Capture the cell that displays the provided text and extract its (X, Y) central coordinate. 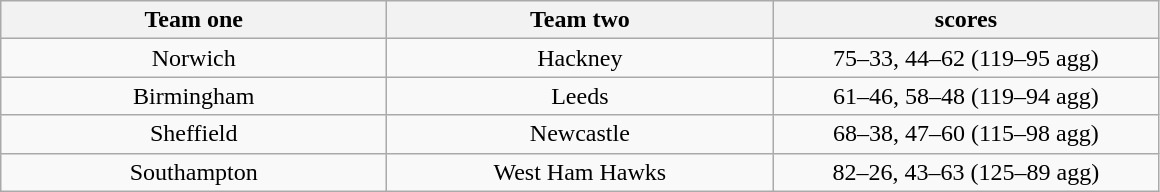
Hackney (580, 58)
scores (966, 20)
61–46, 58–48 (119–94 agg) (966, 96)
75–33, 44–62 (119–95 agg) (966, 58)
Team two (580, 20)
Norwich (194, 58)
Team one (194, 20)
Newcastle (580, 134)
68–38, 47–60 (115–98 agg) (966, 134)
Sheffield (194, 134)
Birmingham (194, 96)
82–26, 43–63 (125–89 agg) (966, 172)
Leeds (580, 96)
Southampton (194, 172)
West Ham Hawks (580, 172)
